Capture the cell that displays the provided text and extract its [x, y] central coordinate. 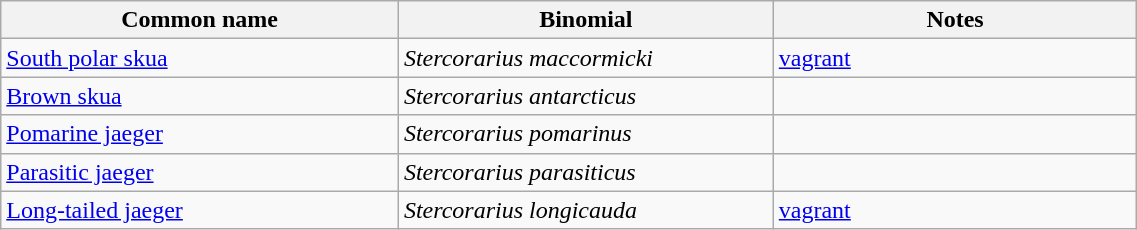
Common name [200, 20]
Binomial [586, 20]
Parasitic jaeger [200, 172]
Stercorarius longicauda [586, 210]
Stercorarius maccormicki [586, 58]
Notes [955, 20]
Stercorarius parasiticus [586, 172]
Brown skua [200, 96]
Stercorarius pomarinus [586, 134]
Long-tailed jaeger [200, 210]
Stercorarius antarcticus [586, 96]
South polar skua [200, 58]
Pomarine jaeger [200, 134]
